From the cell containing the given text, extract its center point as (X, Y) coordinate. 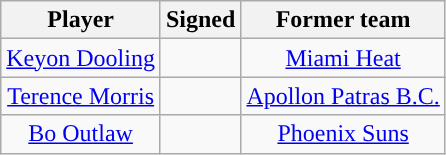
Apollon Patras B.C. (343, 96)
Phoenix Suns (343, 134)
Player (81, 20)
Keyon Dooling (81, 58)
Bo Outlaw (81, 134)
Signed (200, 20)
Miami Heat (343, 58)
Terence Morris (81, 96)
Former team (343, 20)
